Locate the cell with the specified text and output its [X, Y] center coordinate. 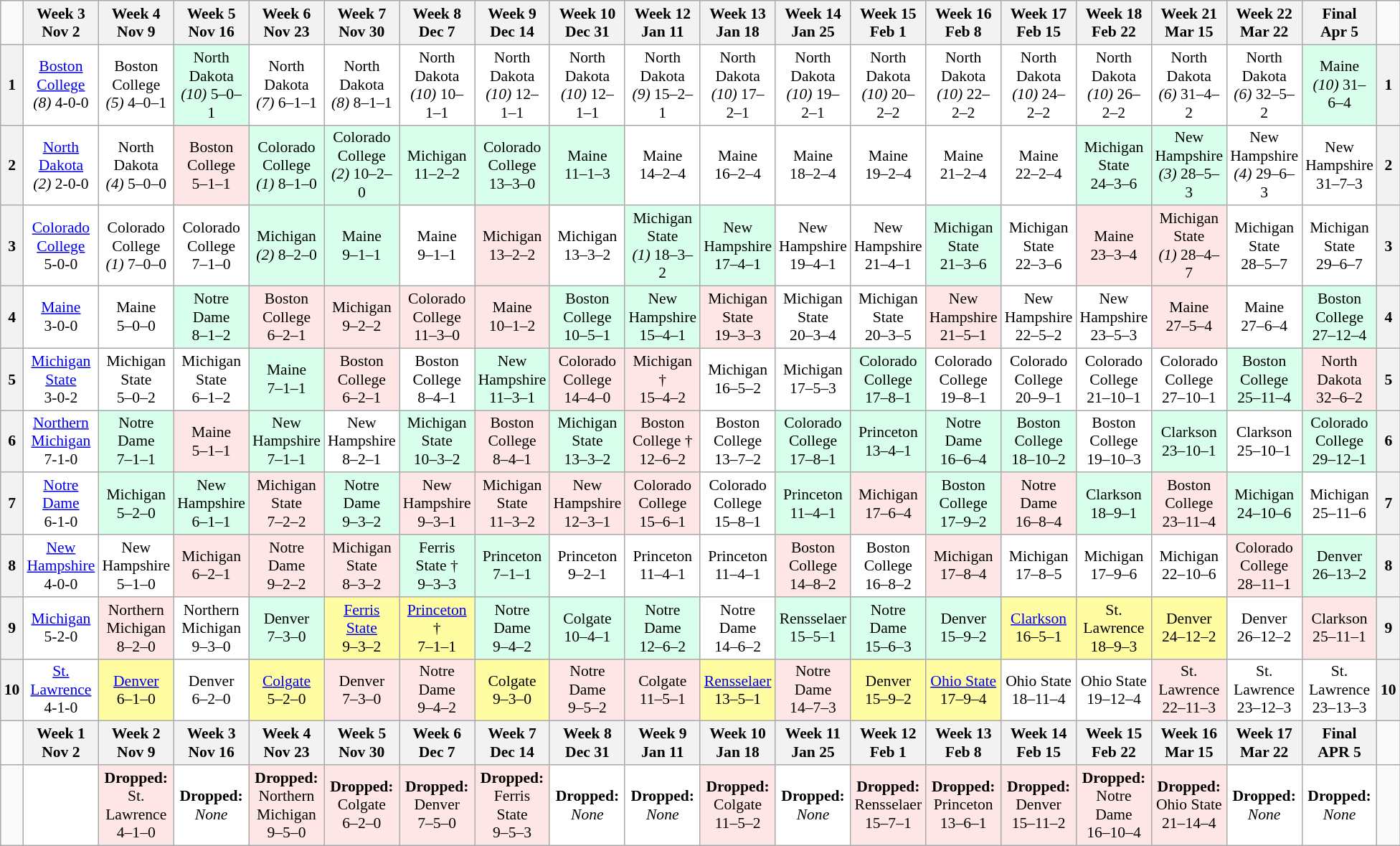
Colorado College(1) 8–1–0 [287, 165]
Colorado College14–4–0 [587, 379]
Michigan State(1) 28–4–7 [1189, 246]
Ohio State19–12–4 [1113, 690]
Michigan25–11–6 [1340, 504]
Dropped:Rensselaer15–7–1 [888, 805]
Ferris State †9–3–3 [437, 565]
Week 22Mar 22 [1264, 23]
Week 16Mar 15 [1189, 743]
Week 10Dec 31 [587, 23]
North Dakota(9) 15–2–1 [663, 85]
Boston College5–1–1 [211, 165]
Michigan State20–3–4 [813, 317]
Dropped:St. Lawrence4–1–0 [136, 805]
Week 13Feb 8 [964, 743]
Michigan State24–3–6 [1113, 165]
Week 8Dec 31 [587, 743]
Clarkson23–10–1 [1189, 442]
Colorado College13–3–0 [512, 165]
Denver26–12–2 [1264, 629]
Week 3Nov 16 [211, 743]
North Dakota(10) 19–2–1 [813, 85]
Boston College23–11–4 [1189, 504]
Week 6Dec 7 [437, 743]
New Hampshire8–2–1 [361, 442]
Michigan(2) 8–2–0 [287, 246]
Colorado College15–8–1 [737, 504]
Week 7Nov 30 [361, 23]
Dropped:Colgate6–2–0 [361, 805]
Princeton9–2–1 [587, 565]
Notre Dame7–1–1 [136, 442]
Week 7Dec 14 [512, 743]
Week 17Mar 22 [1264, 743]
New Hampshire23–5–3 [1113, 317]
Colgate5–2–0 [287, 690]
Dropped:Denver7–5–0 [437, 805]
Rensselaer13–5–1 [737, 690]
Notre Dame14–7–3 [813, 690]
St. Lawrence23–13–3 [1340, 690]
New Hampshire15–4–1 [663, 317]
Colgate9–3–0 [512, 690]
Dropped:Princeton13–6–1 [964, 805]
New Hampshire(3) 28–5–3 [1189, 165]
Colorado College5-0-0 [60, 246]
Ohio State18–11–4 [1039, 690]
New Hampshire(4) 29–6–3 [1264, 165]
Maine5–1–1 [211, 442]
FinalAPR 5 [1340, 743]
Clarkson25–11–1 [1340, 629]
Boston College10–5–1 [587, 317]
Michigan17–9–6 [1113, 565]
Week 5Nov 16 [211, 23]
North Dakota(10) 26–2–2 [1113, 85]
Michigan6–2–1 [211, 565]
Colorado College28–11–1 [1264, 565]
Michigan5-2-0 [60, 629]
Michigan State(1) 18–3–2 [663, 246]
Colorado College7–1–0 [211, 246]
Week 12Feb 1 [888, 743]
Notre Dame16–6–4 [964, 442]
St. Lawrence4-1-0 [60, 690]
Michigan State22–3–6 [1039, 246]
Week 11Jan 25 [813, 743]
Boston College18–10–2 [1039, 442]
Maine22–2–4 [1039, 165]
Clarkson16–5–1 [1039, 629]
Northern Michigan9–3–0 [211, 629]
Week 13Jan 18 [737, 23]
Week 4Nov 9 [136, 23]
St. Lawrence22–11–3 [1189, 690]
Michigan State29–6–7 [1340, 246]
Michigan24–10–6 [1264, 504]
New Hampshire21–5–1 [964, 317]
Michigan State7–2–2 [287, 504]
Week 1Nov 2 [60, 743]
Boston College †12–6–2 [663, 442]
Maine18–2–4 [813, 165]
Colorado College27–10–1 [1189, 379]
Denver24–12–2 [1189, 629]
Michigan16–5–2 [737, 379]
FinalApr 5 [1340, 23]
Week 14Jan 25 [813, 23]
New Hampshire11–3–1 [512, 379]
Week 15Feb 22 [1113, 743]
Maine3-0-0 [60, 317]
Maine27–5–4 [1189, 317]
Boston College14–8–2 [813, 565]
Michigan State6–1–2 [211, 379]
Ferris State9–3–2 [361, 629]
Maine16–2–4 [737, 165]
Colgate11–5–1 [663, 690]
Week 9Dec 14 [512, 23]
Week 8Dec 7 [437, 23]
Boston College19–10–3 [1113, 442]
Dropped:Northern Michigan9–5–0 [287, 805]
Week 14Feb 15 [1039, 743]
Northern Michigan7-1-0 [60, 442]
Clarkson18–9–1 [1113, 504]
Michigan State5–0–2 [136, 379]
Notre Dame9–2–2 [287, 565]
Week 2Nov 9 [136, 743]
Dropped:Colgate11–5–2 [737, 805]
Michigan State8–3–2 [361, 565]
Dropped:Ohio State21–14–4 [1189, 805]
Colorado College29–12–1 [1340, 442]
Maine5–0–0 [136, 317]
Michigan5–2–0 [136, 504]
Princeton13–4–1 [888, 442]
Maine19–2–4 [888, 165]
North Dakota(6) 31–4–2 [1189, 85]
Clarkson25–10–1 [1264, 442]
New Hampshire9–3–1 [437, 504]
Week 10Jan 18 [737, 743]
Week 17Feb 15 [1039, 23]
Colorado College11–3–0 [437, 317]
New Hampshire6–1–1 [211, 504]
Week 16Feb 8 [964, 23]
North Dakota(2) 2-0-0 [60, 165]
Michigan13–3–2 [587, 246]
Maine27–6–4 [1264, 317]
Maine23–3–4 [1113, 246]
Colorado College21–10–1 [1113, 379]
Boston College17–9–2 [964, 504]
Michigan17–5–3 [813, 379]
Colorado College20–9–1 [1039, 379]
Boston College25–11–4 [1264, 379]
Michigan State28–5–7 [1264, 246]
Boston College16–8–2 [888, 565]
Michigan13–2–2 [512, 246]
St. Lawrence18–9–3 [1113, 629]
New Hampshire31–7–3 [1340, 165]
Denver6–1–0 [136, 690]
North Dakota(10) 17–2–1 [737, 85]
Michigan17–8–5 [1039, 565]
Michigan State11–3–2 [512, 504]
New Hampshire17–4–1 [737, 246]
Boston College(8) 4-0-0 [60, 85]
Michigan State21–3–6 [964, 246]
Dropped:Ferris State9–5–3 [512, 805]
Notre Dame8–1–2 [211, 317]
Notre Dame16–8–4 [1039, 504]
Boston College13–7–2 [737, 442]
Colgate10–4–1 [587, 629]
Michigan State3-0-2 [60, 379]
Boston College(5) 4–0–1 [136, 85]
Princeton †7–1–1 [437, 629]
Michigan State19–3–3 [737, 317]
Maine10–1–2 [512, 317]
New Hampshire5–1–0 [136, 565]
Maine(10) 31–6–4 [1340, 85]
Notre Dame14–6–2 [737, 629]
North Dakota(10) 22–2–2 [964, 85]
Notre Dame6-1-0 [60, 504]
Week 6Nov 23 [287, 23]
North Dakota(6) 32–5–2 [1264, 85]
Michigan State20–3–5 [888, 317]
New Hampshire22–5–2 [1039, 317]
Denver6–2–0 [211, 690]
Northern Michigan8–2–0 [136, 629]
New Hampshire12–3–1 [587, 504]
New Hampshire4-0-0 [60, 565]
Denver26–13–2 [1340, 565]
Rensselaer15–5–1 [813, 629]
Notre Dame9–5–2 [587, 690]
Week 9Jan 11 [663, 743]
North Dakota(4) 5–0–0 [136, 165]
Week 21Mar 15 [1189, 23]
Michigan22–10–6 [1189, 565]
Maine21–2–4 [964, 165]
Michigan †15–4–2 [663, 379]
New Hampshire7–1–1 [287, 442]
Week 18Feb 22 [1113, 23]
North Dakota(7) 6–1–1 [287, 85]
North Dakota(10) 10–1–1 [437, 85]
Michigan9–2–2 [361, 317]
Michigan State13–3–2 [587, 442]
Colorado College19–8–1 [964, 379]
Notre Dame9–3–2 [361, 504]
Week 5Nov 30 [361, 743]
Maine11–1–3 [587, 165]
Boston College27–12–4 [1340, 317]
Week 15Feb 1 [888, 23]
Colorado College(2) 10–2–0 [361, 165]
Michigan State10–3–2 [437, 442]
Dropped:Denver15–11–2 [1039, 805]
Notre Dame12–6–2 [663, 629]
Colorado College15–6–1 [663, 504]
Week 3Nov 2 [60, 23]
Week 4Nov 23 [287, 743]
Week 12Jan 11 [663, 23]
New Hampshire19–4–1 [813, 246]
Notre Dame15–6–3 [888, 629]
Maine14–2–4 [663, 165]
Michigan17–6–4 [888, 504]
North Dakota(10) 24–2–2 [1039, 85]
New Hampshire21–4–1 [888, 246]
Dropped:Notre Dame16–10–4 [1113, 805]
North Dakota(10) 20–2–2 [888, 85]
Colorado College(1) 7–0–0 [136, 246]
Maine7–1–1 [287, 379]
Michigan17–8–4 [964, 565]
North Dakota32–6–2 [1340, 379]
Michigan11–2–2 [437, 165]
Ohio State17–9–4 [964, 690]
Princeton7–1–1 [512, 565]
North Dakota(10) 5–0–1 [211, 85]
St. Lawrence23–12–3 [1264, 690]
North Dakota(8) 8–1–1 [361, 85]
